Extract the [x, y] coordinate from the center of the cell holding the provided text.  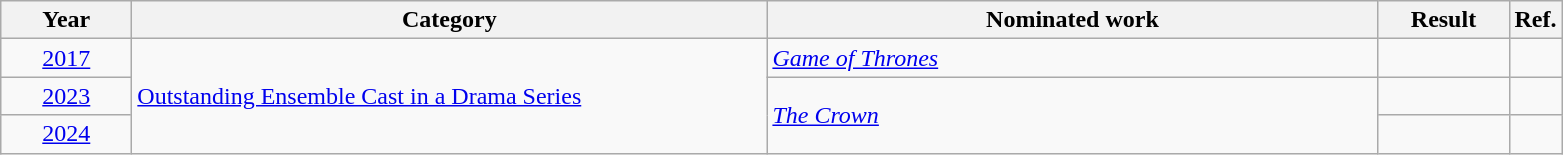
Ref. [1536, 20]
2017 [66, 58]
Year [66, 20]
The Crown [1072, 115]
Result [1444, 20]
Game of Thrones [1072, 58]
Outstanding Ensemble Cast in a Drama Series [450, 96]
2024 [66, 134]
Nominated work [1072, 20]
Category [450, 20]
2023 [66, 96]
